Extract the (X, Y) coordinate from the center of the cell holding the provided text.  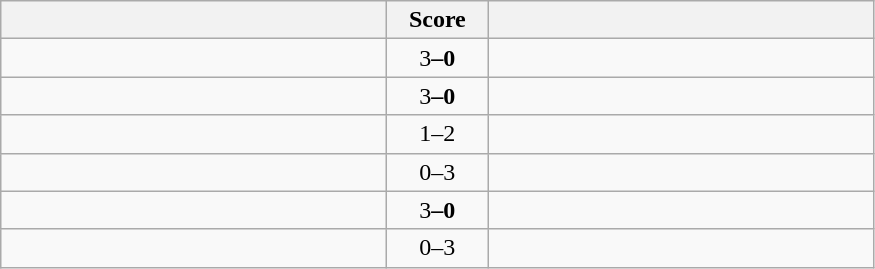
1–2 (438, 134)
Score (438, 20)
